Identify which cell holds the provided text, then report its (x, y) central coordinate. 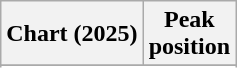
Peakposition (189, 34)
Chart (2025) (72, 34)
